Search for the cell housing the specified text and yield its (x, y) center coordinate. 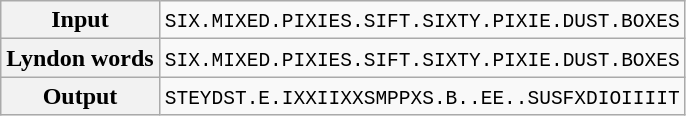
Input (80, 20)
STEYDST.E.IXXIIXXSMPPXS.B..EE..SUSFXDIOIIIIT (422, 96)
Lyndon words (80, 58)
Output (80, 96)
